Locate the cell with the specified text and output its [X, Y] center coordinate. 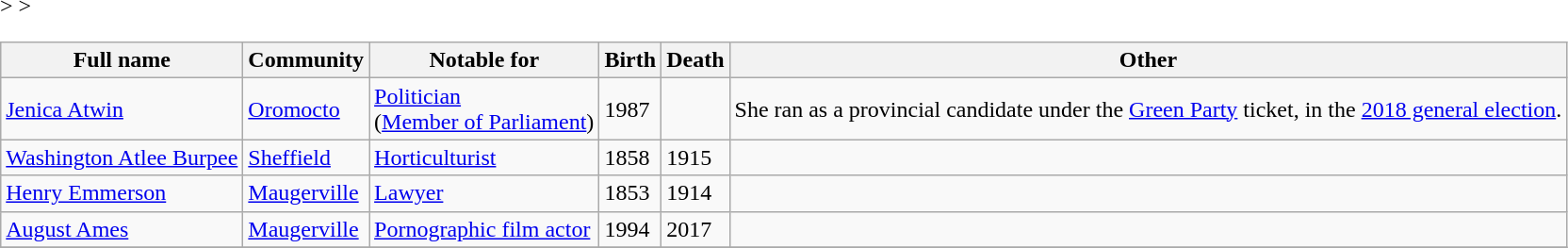
2017 [695, 229]
Notable for [484, 60]
Henry Emmerson [122, 193]
Lawyer [484, 193]
1853 [630, 193]
1987 [630, 109]
Politician (Member of Parliament) [484, 109]
Community [306, 60]
1858 [630, 157]
Other [1148, 60]
Oromocto [306, 109]
1914 [695, 193]
Sheffield [306, 157]
She ran as a provincial candidate under the Green Party ticket, in the 2018 general election. [1148, 109]
Death [695, 60]
Washington Atlee Burpee [122, 157]
1915 [695, 157]
Pornographic film actor [484, 229]
1994 [630, 229]
Full name [122, 60]
Horticulturist [484, 157]
Jenica Atwin [122, 109]
August Ames [122, 229]
Birth [630, 60]
